Locate the cell with the specified text and output its [x, y] center coordinate. 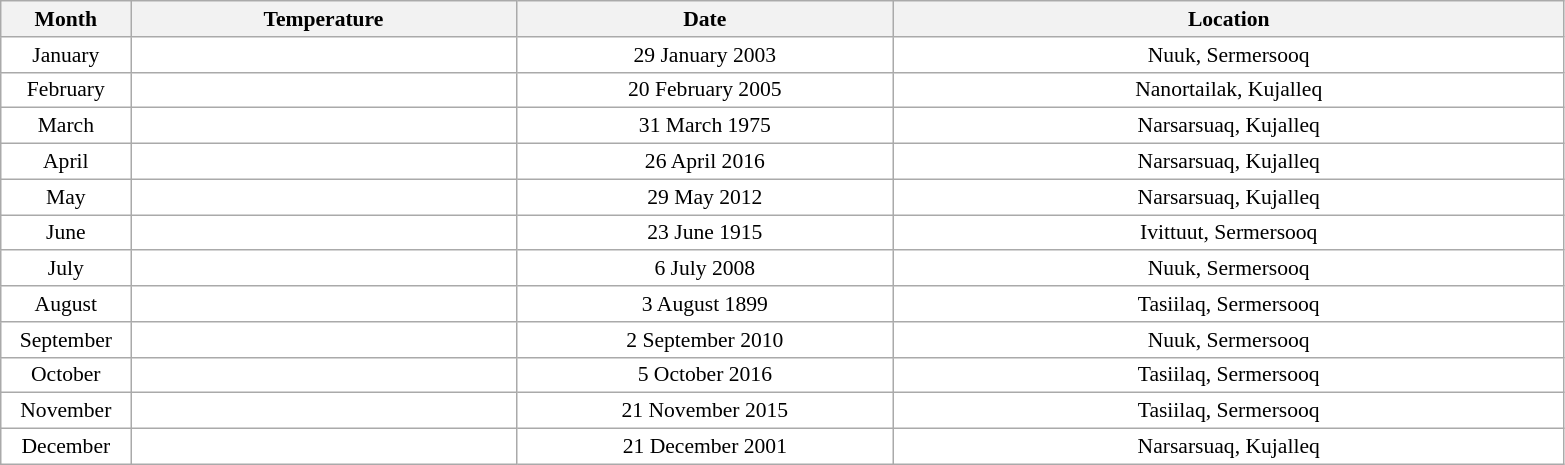
23 June 1915 [705, 233]
April [66, 162]
March [66, 126]
21 December 2001 [705, 447]
October [66, 375]
Nanortailak, Kujalleq [1229, 90]
31 March 1975 [705, 126]
20 February 2005 [705, 90]
February [66, 90]
Ivittuut, Sermersooq [1229, 233]
3 August 1899 [705, 304]
Temperature [324, 19]
5 October 2016 [705, 375]
December [66, 447]
August [66, 304]
21 November 2015 [705, 411]
May [66, 197]
29 January 2003 [705, 55]
Location [1229, 19]
Month [66, 19]
November [66, 411]
January [66, 55]
2 September 2010 [705, 340]
September [66, 340]
June [66, 233]
26 April 2016 [705, 162]
July [66, 269]
29 May 2012 [705, 197]
6 July 2008 [705, 269]
Date [705, 19]
